Provide the (x, y) coordinate of the cell's center where the given text is located.  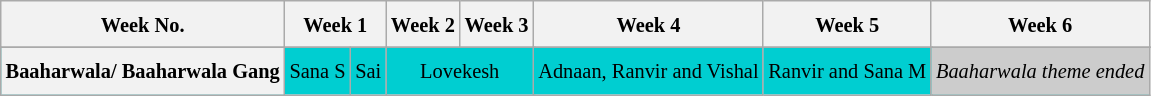
Ranvir and Sana M (847, 72)
Adnaan, Ranvir and Vishal (648, 72)
Week 4 (648, 24)
Sana S (318, 72)
Week No. (143, 24)
Week 1 (336, 24)
Baaharwala/ Baaharwala Gang (143, 72)
Lovekesh (460, 72)
Baaharwala theme ended (1040, 72)
Week 2 (423, 24)
Week 3 (497, 24)
Week 6 (1040, 24)
Week 5 (847, 24)
Sai (368, 72)
